Scan for the cell matching the given text and deliver its (X, Y) coordinate at center. 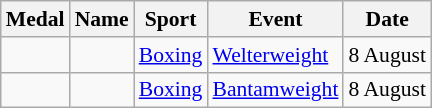
Bantamweight (275, 90)
Welterweight (275, 55)
Date (386, 19)
Event (275, 19)
Medal (36, 19)
Sport (171, 19)
Name (102, 19)
